Return (X, Y) of the center of cell containing provided text 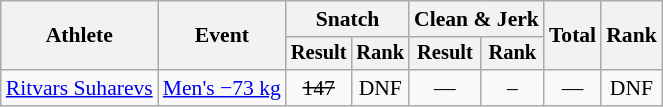
147 (319, 88)
Event (222, 36)
Men's −73 kg (222, 88)
Clean & Jerk (476, 19)
Athlete (80, 36)
Ritvars Suharevs (80, 88)
Snatch (348, 19)
– (512, 88)
Total (572, 36)
